Determine the (x, y) coordinate at the center of the cell enclosing the given text.  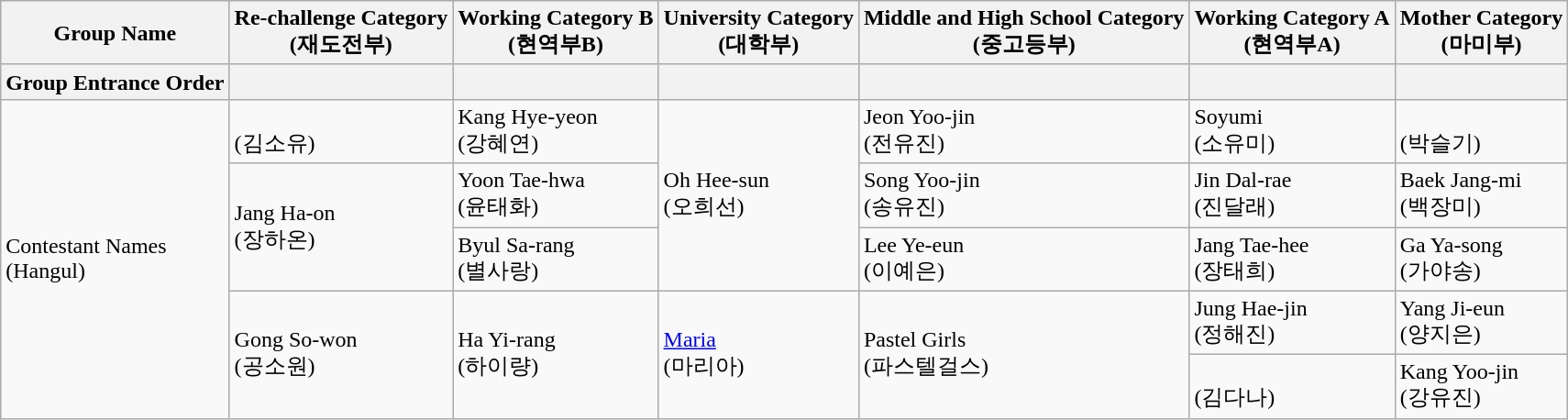
Contestant Names(Hangul) (116, 259)
Kang Hye-yeon(강혜연) (556, 131)
Song Yoo-jin(송유진) (1023, 195)
Pastel Girls(파스텔걸스) (1023, 354)
Baek Jang-mi(백장미) (1482, 195)
(김다나) (1292, 387)
Soyumi(소유미) (1292, 131)
Maria(마리아) (758, 354)
Byul Sa-rang(별사랑) (556, 260)
Oh Hee-sun(오희선) (758, 194)
Ga Ya-song(가야송) (1482, 260)
Re-challenge Category(재도전부) (341, 33)
Working Category A(현역부A) (1292, 33)
Gong So-won(공소원) (341, 354)
Jung Hae-jin(정해진) (1292, 323)
Jin Dal-rae(진달래) (1292, 195)
Lee Ye-eun(이예은) (1023, 260)
Yoon Tae-hwa(윤태화) (556, 195)
(김소유) (341, 131)
Jeon Yoo-jin(전유진) (1023, 131)
University Category(대학부) (758, 33)
(박슬기) (1482, 131)
Mother Category(마미부) (1482, 33)
Working Category B(현역부B) (556, 33)
Group Name (116, 33)
Jang Tae-hee(장태희) (1292, 260)
Kang Yoo-jin(강유진) (1482, 387)
Middle and High School Category(중고등부) (1023, 33)
Group Entrance Order (116, 82)
Yang Ji-eun(양지은) (1482, 323)
Ha Yi-rang(하이량) (556, 354)
Jang Ha-on(장하온) (341, 227)
